Search for the cell housing the specified text and yield its [x, y] center coordinate. 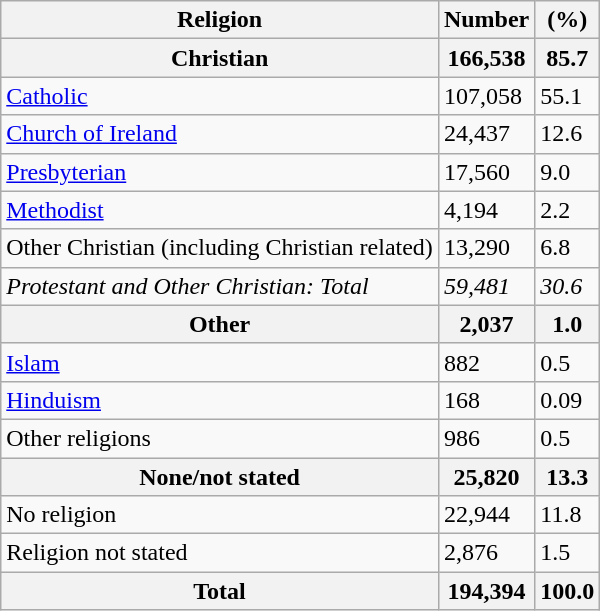
12.6 [568, 134]
882 [486, 362]
Church of Ireland [220, 134]
166,538 [486, 58]
25,820 [486, 477]
1.0 [568, 324]
Islam [220, 362]
Methodist [220, 210]
22,944 [486, 515]
24,437 [486, 134]
Christian [220, 58]
Religion not stated [220, 553]
None/not stated [220, 477]
Presbyterian [220, 172]
11.8 [568, 515]
0.09 [568, 400]
168 [486, 400]
Number [486, 20]
(%) [568, 20]
194,394 [486, 591]
Protestant and Other Christian: Total [220, 286]
986 [486, 438]
9.0 [568, 172]
Other Christian (including Christian related) [220, 248]
Other religions [220, 438]
6.8 [568, 248]
13,290 [486, 248]
17,560 [486, 172]
2.2 [568, 210]
Catholic [220, 96]
Other [220, 324]
107,058 [486, 96]
85.7 [568, 58]
59,481 [486, 286]
55.1 [568, 96]
13.3 [568, 477]
Total [220, 591]
4,194 [486, 210]
2,876 [486, 553]
30.6 [568, 286]
2,037 [486, 324]
Hinduism [220, 400]
Religion [220, 20]
1.5 [568, 553]
No religion [220, 515]
100.0 [568, 591]
